Find where the given text appears and provide that cell's center as [x, y] coordinate. 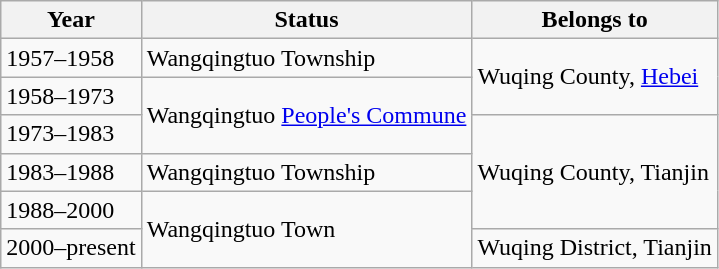
1983–1988 [71, 172]
Wangqingtuo Town [306, 229]
Year [71, 20]
1988–2000 [71, 210]
1957–1958 [71, 58]
1973–1983 [71, 134]
1958–1973 [71, 96]
Wuqing District, Tianjin [594, 248]
Wuqing County, Hebei [594, 77]
2000–present [71, 248]
Status [306, 20]
Belongs to [594, 20]
Wangqingtuo People's Commune [306, 115]
Wuqing County, Tianjin [594, 172]
